Extract the (x, y) coordinate from the center of the cell holding the provided text.  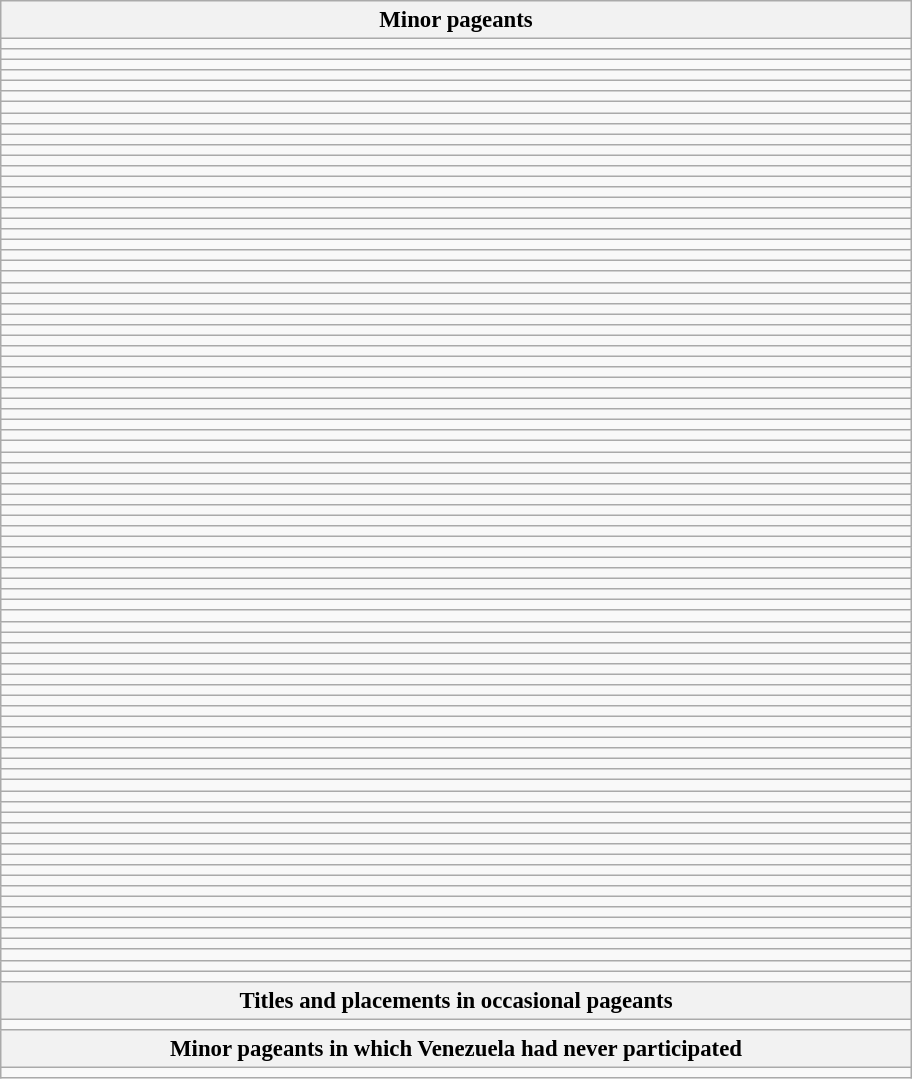
Minor pageants (456, 20)
Titles and placements in occasional pageants (456, 1000)
Minor pageants in which Venezuela had never participated (456, 1049)
